Identify which cell holds the provided text, then report its (x, y) central coordinate. 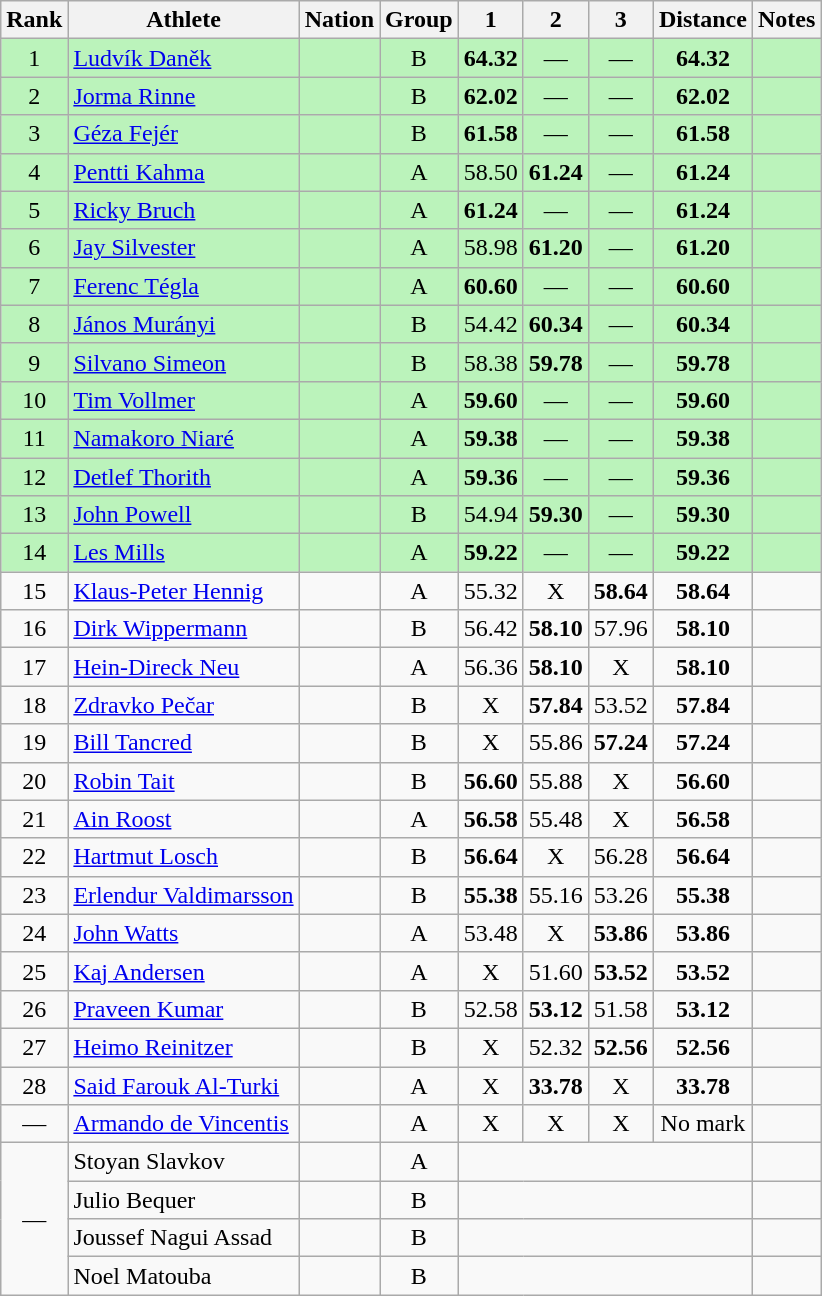
Stoyan Slavkov (184, 1162)
Dirk Wippermann (184, 629)
17 (34, 667)
14 (34, 553)
53.48 (490, 933)
21 (34, 819)
Detlef Thorith (184, 477)
56.28 (620, 857)
Kaj Andersen (184, 971)
22 (34, 857)
58.98 (490, 248)
27 (34, 1047)
28 (34, 1085)
János Murányi (184, 324)
51.60 (556, 971)
15 (34, 591)
Jorma Rinne (184, 96)
55.16 (556, 895)
Géza Fejér (184, 134)
Hein-Direck Neu (184, 667)
Pentti Kahma (184, 172)
John Watts (184, 933)
55.88 (556, 781)
24 (34, 933)
20 (34, 781)
57.96 (620, 629)
6 (34, 248)
Group (420, 20)
Nation (339, 20)
4 (34, 172)
5 (34, 210)
Bill Tancred (184, 743)
54.94 (490, 515)
No mark (702, 1124)
Les Mills (184, 553)
Ludvík Daněk (184, 58)
Said Farouk Al-Turki (184, 1085)
58.50 (490, 172)
19 (34, 743)
Heimo Reinitzer (184, 1047)
51.58 (620, 1009)
Distance (702, 20)
7 (34, 286)
Julio Bequer (184, 1200)
Notes (786, 20)
Robin Tait (184, 781)
Rank (34, 20)
55.86 (556, 743)
Athlete (184, 20)
13 (34, 515)
54.42 (490, 324)
Hartmut Losch (184, 857)
55.48 (556, 819)
16 (34, 629)
52.32 (556, 1047)
11 (34, 438)
Silvano Simeon (184, 362)
Praveen Kumar (184, 1009)
Joussef Nagui Assad (184, 1238)
Ain Roost (184, 819)
10 (34, 400)
25 (34, 971)
53.26 (620, 895)
Armando de Vincentis (184, 1124)
58.38 (490, 362)
56.36 (490, 667)
Klaus-Peter Hennig (184, 591)
Ferenc Tégla (184, 286)
55.32 (490, 591)
18 (34, 705)
23 (34, 895)
Erlendur Valdimarsson (184, 895)
John Powell (184, 515)
Noel Matouba (184, 1276)
Tim Vollmer (184, 400)
Zdravko Pečar (184, 705)
Namakoro Niaré (184, 438)
12 (34, 477)
56.42 (490, 629)
52.58 (490, 1009)
Ricky Bruch (184, 210)
26 (34, 1009)
9 (34, 362)
8 (34, 324)
Jay Silvester (184, 248)
